Detect which cell encompasses the target text, then output its (x, y) center coordinate. 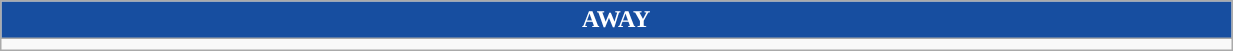
AWAY (616, 20)
